Capture the cell that displays the provided text and extract its [X, Y] central coordinate. 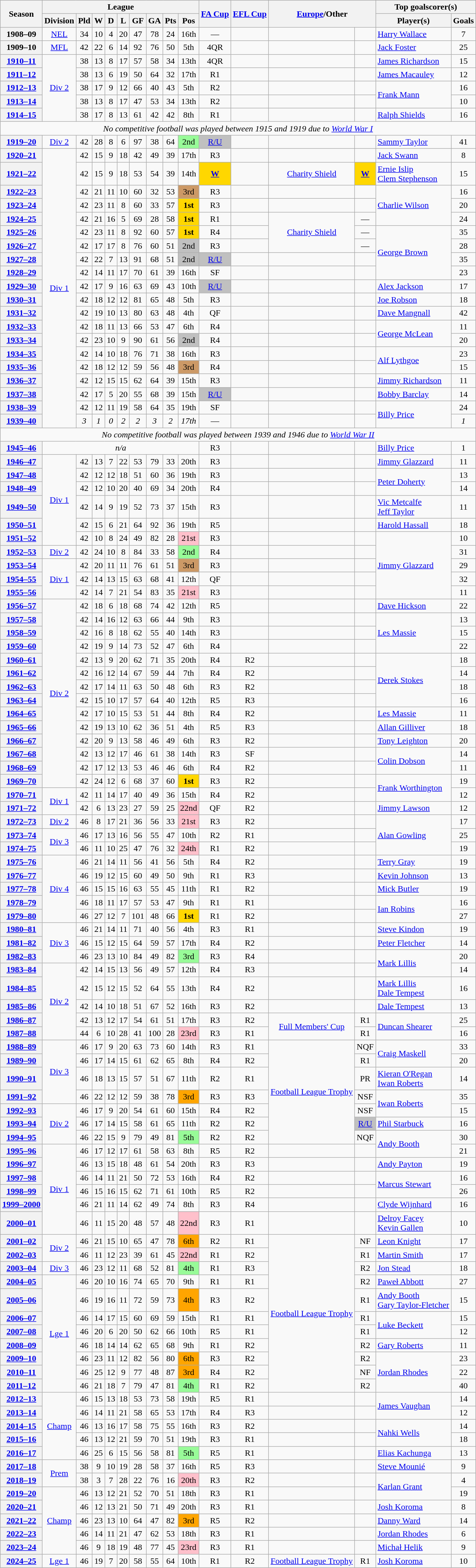
1936–37 [21, 380]
Pts [171, 21]
1962–63 [21, 687]
Paweł Abbott [414, 1281]
Andy Booth [414, 1144]
Bobby Barclay [414, 394]
83 [154, 592]
Ernie Islip Clem Stephenson [414, 174]
Craig Maskell [414, 1053]
87 [171, 1372]
Division [59, 21]
7th [188, 673]
1999–2000 [21, 1205]
Vic Metcalfe Jeff Taylor [414, 506]
1977–78 [21, 889]
26 [464, 1191]
Jack Foster [414, 47]
2012–13 [21, 1399]
1968–69 [21, 768]
FA Cup [215, 14]
1992–93 [21, 1110]
1966–67 [21, 741]
Derek Stokes [414, 680]
Joe Robson [414, 300]
1908–09 [21, 34]
Pos [188, 21]
2000–01 [21, 1223]
Dale Tempest [414, 1006]
1963–64 [21, 700]
1952–53 [21, 552]
1960–61 [21, 660]
Duncan Shearer [414, 1026]
Mark Lillis Dale Tempest [414, 988]
Tony Leighton [414, 741]
1990–91 [21, 1079]
1998–99 [21, 1191]
29 [464, 565]
1951–52 [21, 538]
1981–82 [21, 943]
Marcus Stewart [414, 1184]
Kevin Johnson [414, 876]
Danny Ward [414, 1521]
1948–49 [21, 488]
1969–70 [21, 781]
Martin Smith [414, 1255]
Kieran O'Regan Iwan Roberts [414, 1079]
2004–05 [21, 1281]
Goals [464, 21]
Full Members' Cup [312, 1026]
2020–21 [21, 1507]
1920–21 [21, 155]
1910–11 [21, 61]
0 [111, 421]
Alan Gowling [414, 835]
1949–50 [21, 506]
2009–10 [21, 1359]
Ralph Shields [414, 115]
1995–96 [21, 1151]
Frank Mann [414, 95]
Harry Wallace [414, 34]
George McLean [414, 333]
1957–58 [21, 619]
Jimmy Lawson [414, 808]
1931–32 [21, 313]
Jack Swann [414, 155]
No competitive football was played between 1915 and 1919 due to World War I [238, 128]
1932–33 [21, 327]
GA [154, 21]
1956–57 [21, 606]
James Richardson [414, 61]
1991–92 [21, 1097]
1933–34 [21, 340]
Alf Lythgoe [414, 360]
2018–19 [21, 1480]
2013–14 [21, 1413]
1976–77 [21, 876]
NEL [59, 34]
1955–56 [21, 592]
Europe/Other [322, 14]
n/a [121, 448]
Gary Roberts [414, 1345]
1925–26 [21, 232]
Michał Helik [414, 1547]
1950–51 [21, 525]
1946–47 [21, 462]
101 [138, 916]
2017–18 [21, 1466]
Mark Lillis [414, 963]
1928–29 [21, 273]
Leon Knight [414, 1241]
1993–94 [21, 1124]
Steve Kindon [414, 929]
George Brown [414, 253]
PR [365, 1079]
1929–30 [21, 286]
Dave Mangnall [414, 313]
2001–02 [21, 1241]
2007–08 [21, 1332]
Nahki Wells [414, 1433]
24th [188, 849]
90 [138, 340]
1912–13 [21, 88]
1973–74 [21, 835]
Charlie Wilson [414, 205]
Jimmy Richardson [414, 380]
1975–76 [21, 862]
1927–28 [21, 259]
1985–86 [21, 1006]
No competitive football was played between 1939 and 1946 due to World War II [238, 435]
2016–17 [21, 1453]
Harold Hassall [414, 525]
Phil Starbuck [414, 1124]
Frank Worthington [414, 788]
L [123, 21]
97 [138, 142]
1945–46 [21, 448]
Jon Stead [414, 1268]
2002–03 [21, 1255]
2024–25 [21, 1561]
1954–55 [21, 579]
James Vaughan [414, 1406]
Dave Hickson [414, 606]
31 [464, 552]
Andy Booth Gary Taylor-Fletcher [414, 1300]
Prem [59, 1473]
Karlan Grant [414, 1487]
1914–15 [21, 115]
1982–83 [21, 956]
1909–10 [21, 47]
Player(s) [414, 21]
30 [464, 1137]
1953–54 [21, 565]
Alex Jackson [414, 286]
2015–16 [21, 1439]
Sammy Taylor [414, 142]
75 [154, 1426]
1923–24 [21, 205]
1971–72 [21, 808]
Peter Doherty [414, 482]
Div 4 [59, 889]
GF [138, 21]
1978–79 [21, 902]
2023–24 [21, 1547]
Peter Fletcher [414, 943]
2006–07 [21, 1318]
Terry Gray [414, 862]
1935–36 [21, 367]
1926–27 [21, 246]
Elias Kachunga [414, 1453]
1958–59 [21, 633]
1997–98 [21, 1178]
1947–48 [21, 475]
Season [21, 14]
1965–66 [21, 727]
Clyde Wijnhard [414, 1205]
1939–40 [21, 421]
1988–89 [21, 1047]
Delroy Facey Kevin Gallen [414, 1223]
1938–39 [21, 408]
1983–84 [21, 970]
1996–97 [21, 1164]
100 [154, 1033]
Pld [84, 21]
1972–73 [21, 821]
2008–09 [21, 1345]
2014–15 [21, 1426]
1961–62 [21, 673]
Andy Payton [414, 1164]
D [111, 21]
1964–65 [21, 714]
2003–04 [21, 1268]
1937–38 [21, 394]
1967–68 [21, 754]
Colin Dobson [414, 761]
Ian Robins [414, 909]
1987–88 [21, 1033]
2010–11 [21, 1372]
91 [138, 259]
1934–35 [21, 353]
1974–75 [21, 849]
2019–20 [21, 1493]
1922–23 [21, 192]
1970–71 [21, 794]
1924–25 [21, 219]
1980–81 [21, 929]
1930–31 [21, 300]
2005–06 [21, 1300]
1959–60 [21, 646]
Mick Butler [414, 889]
James Macauley [414, 74]
1913–14 [21, 101]
League [121, 7]
1989–90 [21, 1060]
EFL Cup [250, 14]
Steve Mounié [414, 1466]
Iwan Roberts [414, 1104]
1994–95 [21, 1137]
1986–87 [21, 1020]
Allan Gilliver [414, 727]
1919–20 [21, 142]
Luke Beckett [414, 1325]
1984–85 [21, 988]
1911–12 [21, 74]
2021–22 [21, 1521]
Top goalscorer(s) [426, 7]
2022–23 [21, 1534]
1921–22 [21, 174]
2011–12 [21, 1386]
1979–80 [21, 916]
MFL [59, 47]
